Capture the cell that displays the provided text and extract its [x, y] central coordinate. 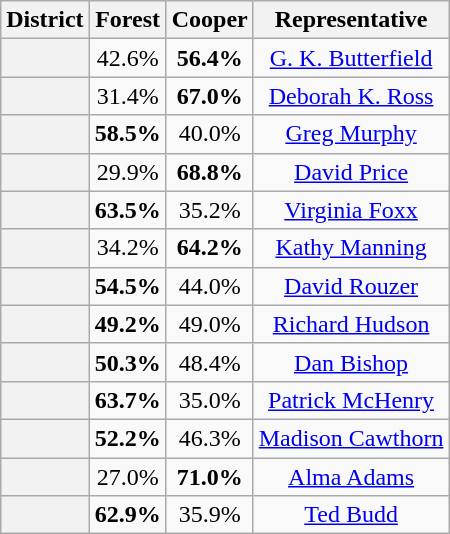
34.2% [128, 248]
Cooper [210, 20]
35.2% [210, 210]
68.8% [210, 172]
31.4% [128, 96]
Greg Murphy [351, 134]
54.5% [128, 286]
63.7% [128, 400]
Forest [128, 20]
52.2% [128, 438]
48.4% [210, 362]
Deborah K. Ross [351, 96]
40.0% [210, 134]
44.0% [210, 286]
27.0% [128, 477]
71.0% [210, 477]
David Rouzer [351, 286]
64.2% [210, 248]
G. K. Butterfield [351, 58]
Madison Cawthorn [351, 438]
67.0% [210, 96]
Patrick McHenry [351, 400]
Representative [351, 20]
Dan Bishop [351, 362]
49.2% [128, 324]
63.5% [128, 210]
62.9% [128, 515]
District [45, 20]
David Price [351, 172]
42.6% [128, 58]
Richard Hudson [351, 324]
35.9% [210, 515]
Alma Adams [351, 477]
58.5% [128, 134]
35.0% [210, 400]
Kathy Manning [351, 248]
56.4% [210, 58]
29.9% [128, 172]
46.3% [210, 438]
Virginia Foxx [351, 210]
49.0% [210, 324]
50.3% [128, 362]
Ted Budd [351, 515]
